Provide the (X, Y) coordinate of the cell's center where the given text is located.  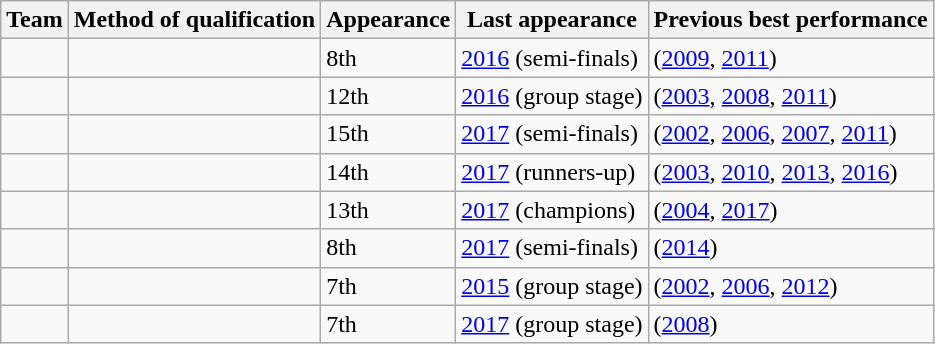
Previous best performance (790, 20)
15th (388, 134)
2017 (group stage) (552, 324)
2017 (runners-up) (552, 172)
(2009, 2011) (790, 58)
(2014) (790, 248)
Method of qualification (194, 20)
13th (388, 210)
12th (388, 96)
(2004, 2017) (790, 210)
2016 (group stage) (552, 96)
(2002, 2006, 2007, 2011) (790, 134)
14th (388, 172)
(2008) (790, 324)
2015 (group stage) (552, 286)
Team (35, 20)
Appearance (388, 20)
2016 (semi-finals) (552, 58)
(2003, 2010, 2013, 2016) (790, 172)
(2002, 2006, 2012) (790, 286)
Last appearance (552, 20)
(2003, 2008, 2011) (790, 96)
2017 (champions) (552, 210)
